Extract the [x, y] coordinate from the center of the cell holding the provided text.  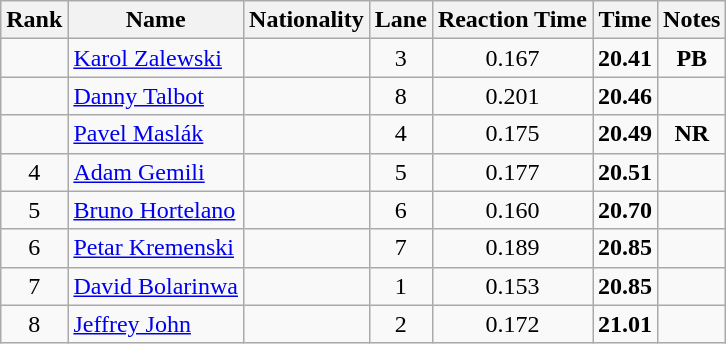
0.167 [512, 58]
Nationality [307, 20]
Danny Talbot [156, 96]
David Bolarinwa [156, 286]
Name [156, 20]
0.189 [512, 248]
PB [692, 58]
0.172 [512, 324]
Jeffrey John [156, 324]
Karol Zalewski [156, 58]
Pavel Maslák [156, 134]
0.175 [512, 134]
Petar Kremenski [156, 248]
Bruno Hortelano [156, 210]
20.41 [626, 58]
NR [692, 134]
Lane [400, 20]
21.01 [626, 324]
0.201 [512, 96]
0.160 [512, 210]
1 [400, 286]
Adam Gemili [156, 172]
20.51 [626, 172]
Reaction Time [512, 20]
0.177 [512, 172]
Notes [692, 20]
0.153 [512, 286]
Rank [34, 20]
Time [626, 20]
2 [400, 324]
20.46 [626, 96]
20.70 [626, 210]
20.49 [626, 134]
3 [400, 58]
